Return the [x, y] coordinate for the center point of the cell that contains the specified text.  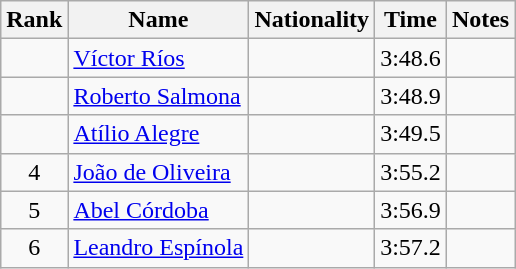
Leandro Espínola [158, 248]
3:57.2 [411, 248]
Abel Córdoba [158, 210]
4 [34, 172]
João de Oliveira [158, 172]
Rank [34, 20]
3:49.5 [411, 134]
Notes [480, 20]
3:48.6 [411, 58]
Name [158, 20]
Víctor Ríos [158, 58]
Atílio Alegre [158, 134]
Nationality [312, 20]
Time [411, 20]
5 [34, 210]
6 [34, 248]
Roberto Salmona [158, 96]
3:56.9 [411, 210]
3:48.9 [411, 96]
3:55.2 [411, 172]
